Pinpoint the cell where the given text exists, returning its (X, Y) midpoint coordinate. 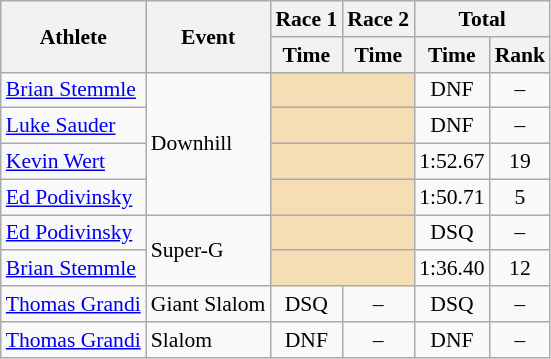
1:52.67 (452, 162)
Race 1 (306, 19)
1:50.71 (452, 197)
Event (208, 36)
Rank (520, 55)
Kevin Wert (74, 162)
Luke Sauder (74, 126)
Giant Slalom (208, 304)
12 (520, 269)
Slalom (208, 340)
Race 2 (378, 19)
5 (520, 197)
1:36.40 (452, 269)
Super-G (208, 250)
Total (482, 19)
19 (520, 162)
Athlete (74, 36)
Downhill (208, 143)
